Determine the [X, Y] coordinate at the center of the cell enclosing the given text.  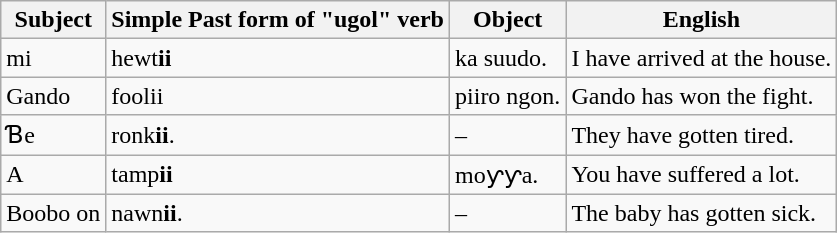
foolii [278, 96]
A [54, 174]
They have gotten tired. [702, 135]
Subject [54, 20]
English [702, 20]
moƴƴa. [508, 174]
You have suffered a lot. [702, 174]
Simple Past form of "ugol" verb [278, 20]
tampii [278, 174]
Gando [54, 96]
nawnii. [278, 213]
ka suudo. [508, 58]
Boobo on [54, 213]
I have arrived at the house. [702, 58]
ronkii. [278, 135]
piiro ngon. [508, 96]
Object [508, 20]
hewtii [278, 58]
Ɓe [54, 135]
mi [54, 58]
Gando has won the fight. [702, 96]
The baby has gotten sick. [702, 213]
